Return [X, Y] of the center of cell containing provided text 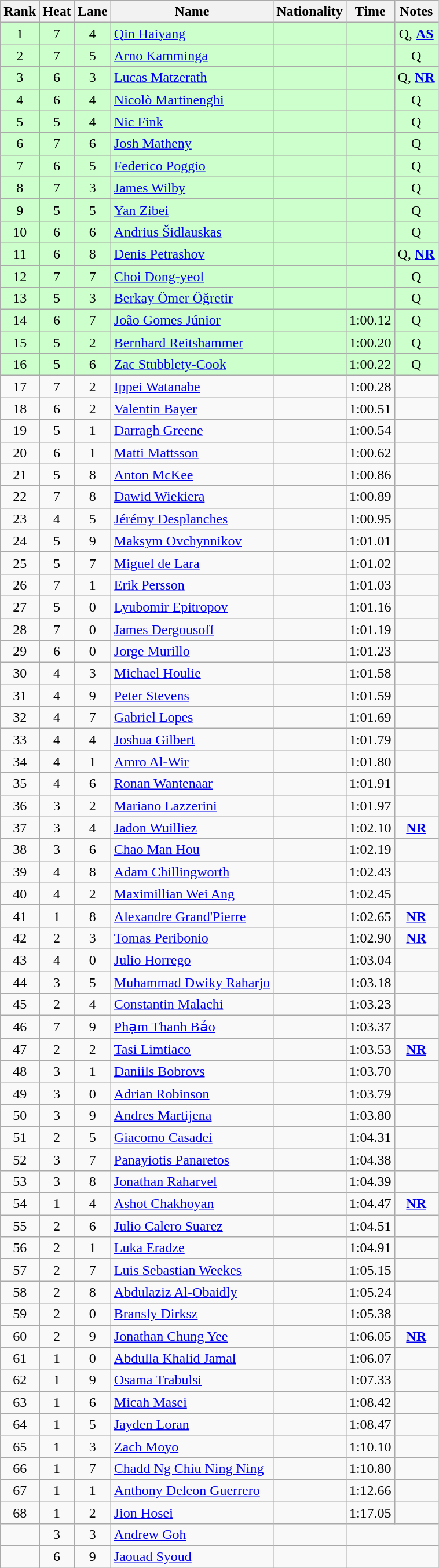
1:04.47 [370, 1204]
Anthony Deleon Guerrero [192, 1490]
53 [20, 1182]
1:01.58 [370, 674]
Chadd Ng Chiu Ning Ning [192, 1468]
49 [20, 1093]
1:02.10 [370, 828]
Andrew Goh [192, 1535]
1:06.05 [370, 1336]
1:01.69 [370, 718]
Name [192, 12]
1:17.05 [370, 1512]
Lucas Matzerath [192, 78]
1:00.12 [370, 321]
1:02.43 [370, 872]
26 [20, 585]
Andres Martijena [192, 1115]
60 [20, 1336]
23 [20, 519]
Time [370, 12]
1:03.18 [370, 983]
Zac Stubblety-Cook [192, 365]
64 [20, 1424]
40 [20, 894]
47 [20, 1049]
Abdulaziz Al-Obaidly [192, 1292]
Alexandre Grand'Pierre [192, 916]
Constantin Malachi [192, 1005]
Arno Kamminga [192, 56]
30 [20, 674]
1:08.42 [370, 1402]
Daniils Bobrovs [192, 1071]
58 [20, 1292]
1:02.19 [370, 850]
56 [20, 1248]
1:06.07 [370, 1358]
Nicolò Martinenghi [192, 100]
1:00.54 [370, 431]
18 [20, 409]
Jérémy Desplanches [192, 519]
1:05.38 [370, 1314]
55 [20, 1226]
57 [20, 1270]
31 [20, 696]
1:04.31 [370, 1137]
45 [20, 1005]
1:01.59 [370, 696]
1:01.23 [370, 652]
Lane [93, 12]
Josh Matheny [192, 144]
Tasi Limtiaco [192, 1049]
10 [20, 232]
Berkay Ömer Öğretir [192, 299]
52 [20, 1160]
Mariano Lazzerini [192, 806]
1:03.70 [370, 1071]
Darragh Greene [192, 431]
1:01.97 [370, 806]
20 [20, 453]
1:00.62 [370, 453]
1:00.22 [370, 365]
34 [20, 762]
Zach Moyo [192, 1446]
Micah Masei [192, 1402]
24 [20, 541]
21 [20, 475]
33 [20, 740]
Adrian Robinson [192, 1093]
Adam Chillingworth [192, 872]
Tomas Peribonio [192, 938]
Amro Al-Wir [192, 762]
54 [20, 1204]
1:00.51 [370, 409]
1:01.19 [370, 629]
Denis Petrashov [192, 254]
Valentin Bayer [192, 409]
Jaouad Syoud [192, 1557]
22 [20, 497]
1:01.80 [370, 762]
Nic Fink [192, 122]
Qin Haiyang [192, 34]
17 [20, 387]
42 [20, 938]
Phạm Thanh Bảo [192, 1027]
1:01.91 [370, 784]
36 [20, 806]
Luka Eradze [192, 1248]
1:10.10 [370, 1446]
37 [20, 828]
Dawid Wiekiera [192, 497]
1:07.33 [370, 1380]
Andrius Šidlauskas [192, 232]
12 [20, 277]
59 [20, 1314]
1:01.02 [370, 563]
1:00.86 [370, 475]
61 [20, 1358]
Jion Hosei [192, 1512]
Notes [416, 12]
1:00.89 [370, 497]
Luis Sebastian Weekes [192, 1270]
Abdulla Khalid Jamal [192, 1358]
1:12.66 [370, 1490]
63 [20, 1402]
Julio Calero Suarez [192, 1226]
11 [20, 254]
50 [20, 1115]
Panayiotis Panaretos [192, 1160]
1:10.80 [370, 1468]
32 [20, 718]
Miguel de Lara [192, 563]
68 [20, 1512]
Federico Poggio [192, 166]
46 [20, 1027]
Anton McKee [192, 475]
Matti Mattsson [192, 453]
1:03.53 [370, 1049]
1:01.79 [370, 740]
Bernhard Reitshammer [192, 343]
Q, AS [416, 34]
Julio Horrego [192, 960]
Rank [20, 12]
Gabriel Lopes [192, 718]
Ippei Watanabe [192, 387]
67 [20, 1490]
1:01.03 [370, 585]
1:03.04 [370, 960]
Muhammad Dwiky Raharjo [192, 983]
1:02.90 [370, 938]
41 [20, 916]
1:02.45 [370, 894]
19 [20, 431]
39 [20, 872]
Heat [57, 12]
25 [20, 563]
Lyubomir Epitropov [192, 607]
Jonathan Raharvel [192, 1182]
1:05.24 [370, 1292]
1:03.23 [370, 1005]
Choi Dong-yeol [192, 277]
James Dergousoff [192, 629]
43 [20, 960]
1:03.79 [370, 1093]
James Wilby [192, 188]
1:04.51 [370, 1226]
Ronan Wantenaar [192, 784]
29 [20, 652]
1:02.65 [370, 916]
Yan Zibei [192, 210]
62 [20, 1380]
1:00.20 [370, 343]
44 [20, 983]
Erik Persson [192, 585]
1:01.16 [370, 607]
Osama Trabulsi [192, 1380]
27 [20, 607]
1:04.39 [370, 1182]
Giacomo Casadei [192, 1137]
Peter Stevens [192, 696]
Jonathan Chung Yee [192, 1336]
38 [20, 850]
1:08.47 [370, 1424]
Maximillian Wei Ang [192, 894]
1:01.01 [370, 541]
João Gomes Júnior [192, 321]
1:00.28 [370, 387]
Joshua Gilbert [192, 740]
16 [20, 365]
15 [20, 343]
Michael Houlie [192, 674]
Jadon Wuilliez [192, 828]
Bransly Dirksz [192, 1314]
1:05.15 [370, 1270]
35 [20, 784]
48 [20, 1071]
Jayden Loran [192, 1424]
66 [20, 1468]
65 [20, 1446]
1:04.38 [370, 1160]
Maksym Ovchynnikov [192, 541]
1:03.80 [370, 1115]
1:00.95 [370, 519]
Jorge Murillo [192, 652]
Nationality [310, 12]
14 [20, 321]
13 [20, 299]
1:04.91 [370, 1248]
Ashot Chakhoyan [192, 1204]
51 [20, 1137]
Chao Man Hou [192, 850]
1:03.37 [370, 1027]
28 [20, 629]
